Return [X, Y] of the center of cell containing provided text 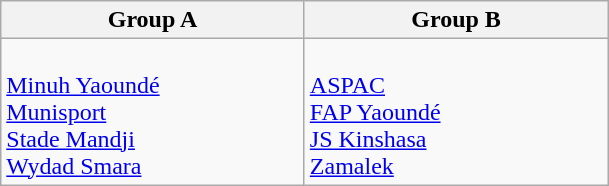
Minuh Yaoundé Munisport Stade Mandji Wydad Smara [153, 112]
Group B [456, 20]
Group A [153, 20]
ASPAC FAP Yaoundé JS Kinshasa Zamalek [456, 112]
